Locate the cell with the specified text and output its (x, y) center coordinate. 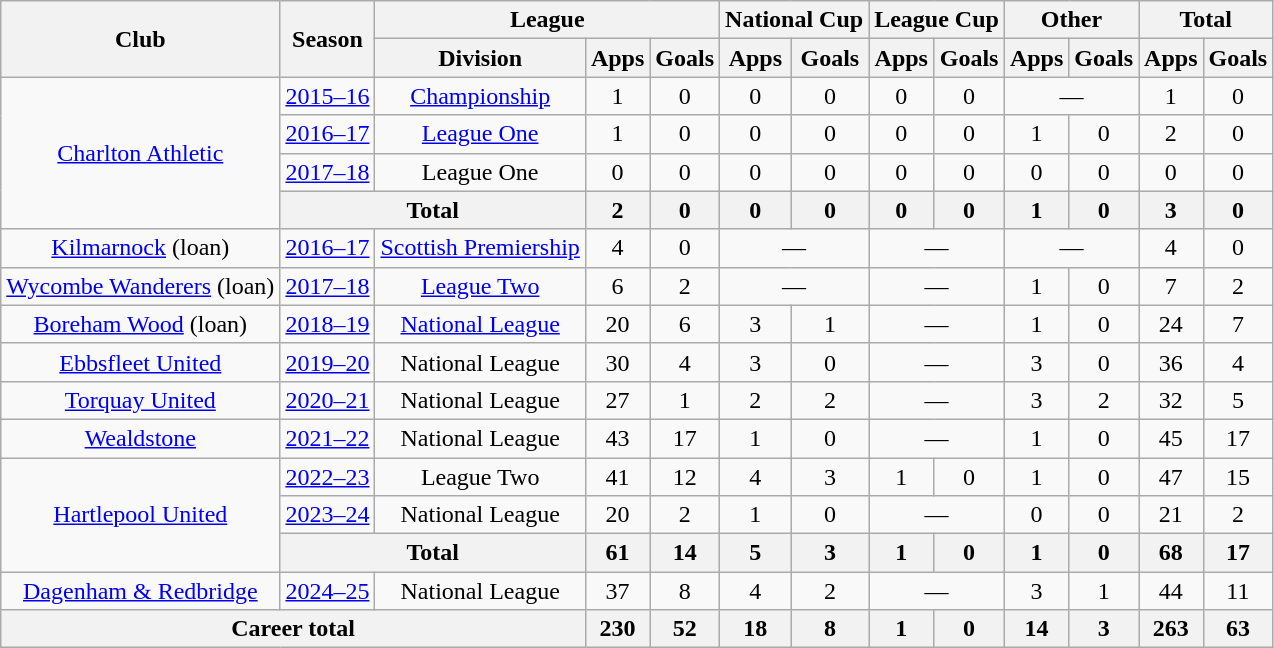
Division (480, 58)
18 (756, 629)
263 (1171, 629)
27 (617, 400)
21 (1171, 515)
61 (617, 553)
2022–23 (328, 477)
Boreham Wood (loan) (140, 324)
24 (1171, 324)
44 (1171, 591)
Scottish Premiership (480, 248)
63 (1238, 629)
2015–16 (328, 96)
2020–21 (328, 400)
2024–25 (328, 591)
National Cup (794, 20)
37 (617, 591)
Hartlepool United (140, 515)
Career total (294, 629)
Charlton Athletic (140, 153)
Kilmarnock (loan) (140, 248)
Club (140, 39)
47 (1171, 477)
52 (685, 629)
45 (1171, 438)
36 (1171, 362)
41 (617, 477)
League (548, 20)
Wycombe Wanderers (loan) (140, 286)
League Cup (937, 20)
Other (1071, 20)
Season (328, 39)
15 (1238, 477)
30 (617, 362)
2023–24 (328, 515)
2018–19 (328, 324)
Championship (480, 96)
11 (1238, 591)
2021–22 (328, 438)
68 (1171, 553)
2019–20 (328, 362)
43 (617, 438)
Torquay United (140, 400)
Ebbsfleet United (140, 362)
32 (1171, 400)
Dagenham & Redbridge (140, 591)
12 (685, 477)
230 (617, 629)
Wealdstone (140, 438)
